Search for the cell housing the specified text and yield its (x, y) center coordinate. 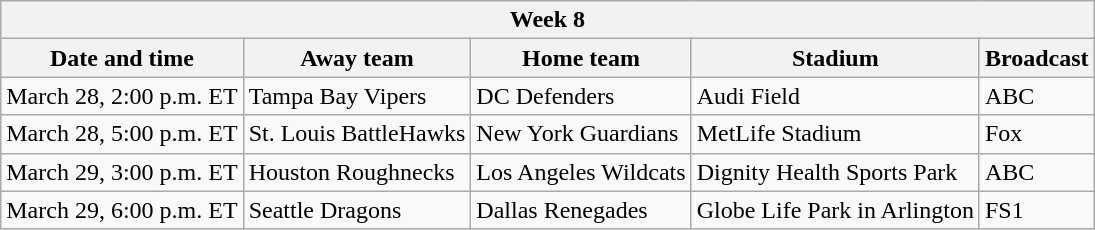
DC Defenders (581, 96)
March 29, 3:00 p.m. ET (122, 172)
Home team (581, 58)
FS1 (1036, 210)
Broadcast (1036, 58)
March 28, 5:00 p.m. ET (122, 134)
Dallas Renegades (581, 210)
March 28, 2:00 p.m. ET (122, 96)
March 29, 6:00 p.m. ET (122, 210)
Globe Life Park in Arlington (835, 210)
Audi Field (835, 96)
Los Angeles Wildcats (581, 172)
St. Louis BattleHawks (357, 134)
Houston Roughnecks (357, 172)
Seattle Dragons (357, 210)
Away team (357, 58)
Fox (1036, 134)
Week 8 (548, 20)
New York Guardians (581, 134)
MetLife Stadium (835, 134)
Tampa Bay Vipers (357, 96)
Stadium (835, 58)
Date and time (122, 58)
Dignity Health Sports Park (835, 172)
